Extract the [X, Y] coordinate from the center of the cell holding the provided text.  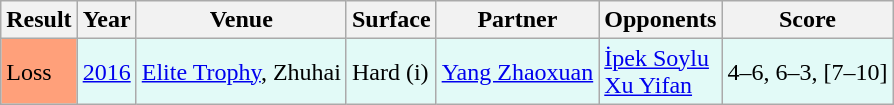
2016 [106, 72]
Partner [518, 20]
4–6, 6–3, [7–10] [808, 72]
Loss [39, 72]
Venue [241, 20]
Opponents [660, 20]
Yang Zhaoxuan [518, 72]
Elite Trophy, Zhuhai [241, 72]
Score [808, 20]
Hard (i) [391, 72]
İpek Soylu Xu Yifan [660, 72]
Year [106, 20]
Result [39, 20]
Surface [391, 20]
